Output the (X, Y) coordinate of the center of the cell containing the given text.  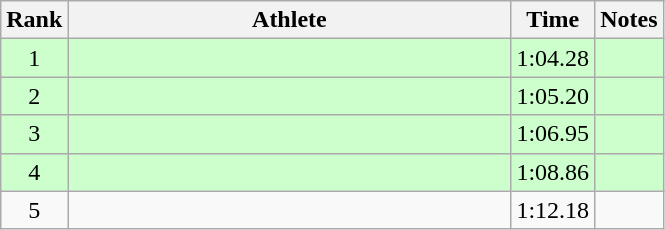
1:05.20 (553, 96)
1 (34, 58)
2 (34, 96)
1:06.95 (553, 134)
Time (553, 20)
1:08.86 (553, 172)
5 (34, 210)
4 (34, 172)
Athlete (290, 20)
Rank (34, 20)
1:04.28 (553, 58)
3 (34, 134)
1:12.18 (553, 210)
Notes (629, 20)
